Pinpoint the cell where the given text exists, returning its [x, y] midpoint coordinate. 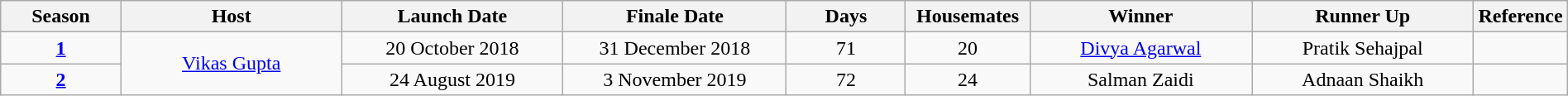
1 [61, 48]
Pratik Sehajpal [1363, 48]
Winner [1140, 17]
Vikas Gupta [232, 64]
Launch Date [452, 17]
2 [61, 79]
Finale Date [675, 17]
Host [232, 17]
Days [846, 17]
Reference [1520, 17]
31 December 2018 [675, 48]
Divya Agarwal [1140, 48]
24 [968, 79]
71 [846, 48]
Season [61, 17]
20 [968, 48]
24 August 2019 [452, 79]
Salman Zaidi [1140, 79]
3 November 2019 [675, 79]
72 [846, 79]
Housemates [968, 17]
Runner Up [1363, 17]
Adnaan Shaikh [1363, 79]
20 October 2018 [452, 48]
